Return [x, y] of the center of cell containing provided text 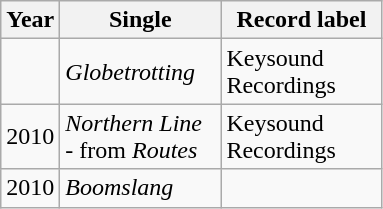
Year [30, 20]
Boomslang [140, 188]
Record label [302, 20]
Single [140, 20]
Globetrotting [140, 72]
Northern Line - from Routes [140, 136]
